Capture the cell that displays the provided text and extract its [X, Y] central coordinate. 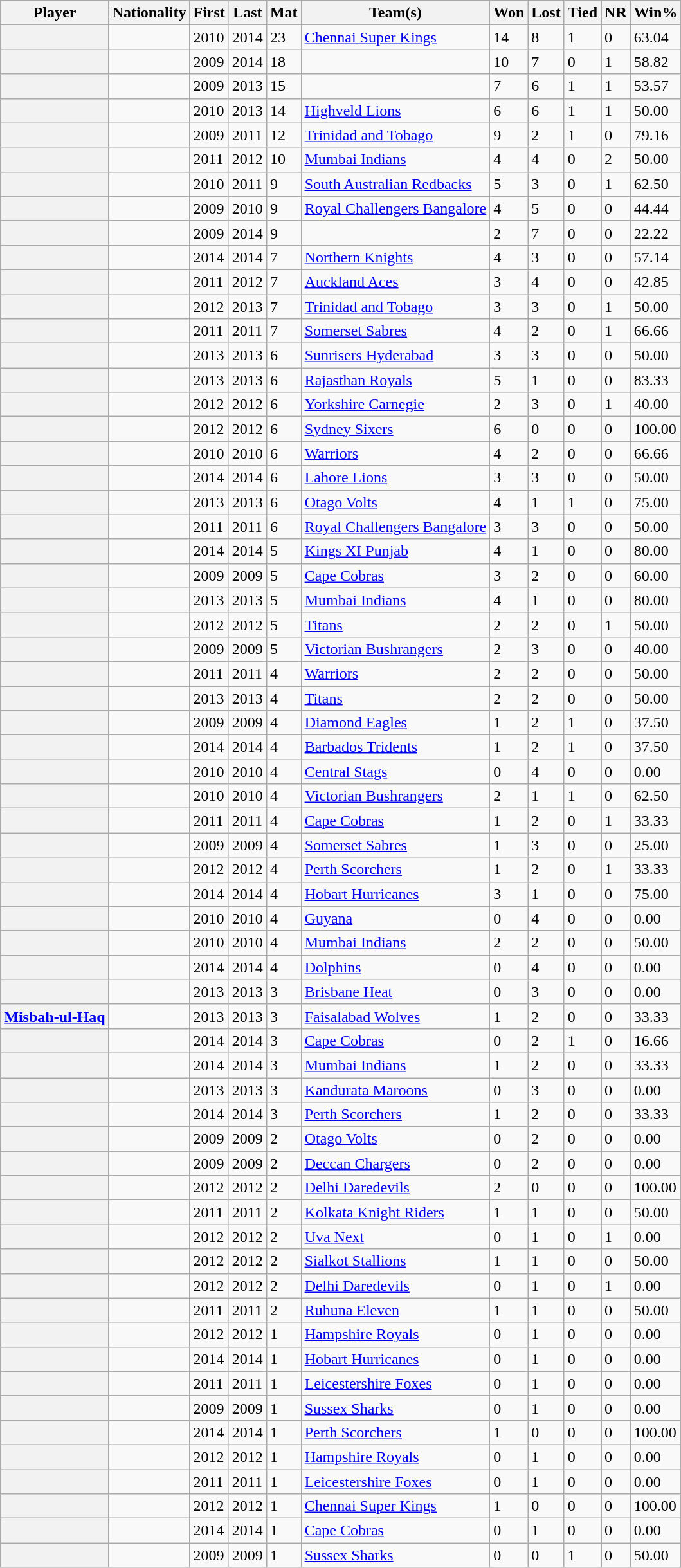
Kings XI Punjab [395, 551]
23 [284, 37]
22.22 [656, 233]
Sialkot Stallions [395, 1261]
Won [509, 13]
Yorkshire Carnegie [395, 405]
Highveld Lions [395, 111]
First [209, 13]
58.82 [656, 62]
Lahore Lions [395, 478]
25.00 [656, 845]
Ruhuna Eleven [395, 1310]
Tied [583, 13]
Northern Knights [395, 257]
Auckland Aces [395, 282]
Central Stags [395, 772]
Sunrisers Hyderabad [395, 356]
Uva Next [395, 1237]
18 [284, 62]
Mat [284, 13]
Last [247, 13]
Deccan Chargers [395, 1163]
NR [616, 13]
42.85 [656, 282]
Team(s) [395, 13]
Player [55, 13]
Lost [546, 13]
8 [546, 37]
Win% [656, 13]
53.57 [656, 86]
15 [284, 86]
Rajasthan Royals [395, 380]
79.16 [656, 135]
12 [284, 135]
57.14 [656, 257]
Barbados Tridents [395, 747]
Faisalabad Wolves [395, 1016]
Diamond Eagles [395, 723]
83.33 [656, 380]
44.44 [656, 208]
16.66 [656, 1041]
South Australian Redbacks [395, 184]
Dolphins [395, 967]
63.04 [656, 37]
Misbah-ul-Haq [55, 1016]
60.00 [656, 576]
Nationality [149, 13]
Brisbane Heat [395, 992]
Kolkata Knight Riders [395, 1212]
Sydney Sixers [395, 429]
Kandurata Maroons [395, 1090]
Guyana [395, 918]
